Extract the (X, Y) coordinate from the center of the cell holding the provided text.  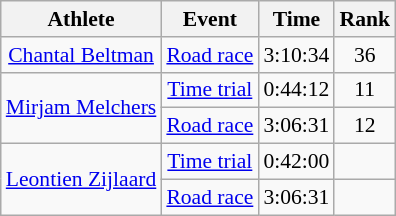
Rank (364, 19)
Athlete (82, 19)
11 (364, 90)
3:10:34 (296, 55)
Leontien Zijlaard (82, 180)
Chantal Beltman (82, 55)
12 (364, 126)
Time (296, 19)
Mirjam Melchers (82, 108)
Event (210, 19)
0:44:12 (296, 90)
0:42:00 (296, 162)
36 (364, 55)
